Scan for the cell matching the given text and deliver its (x, y) coordinate at center. 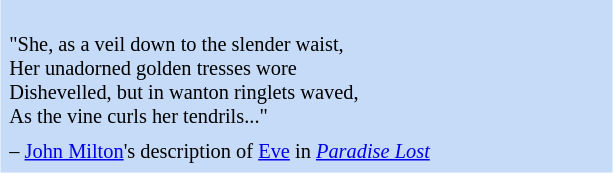
– John Milton's description of Eve in Paradise Lost (306, 152)
